Extract the (x, y) coordinate from the center of the cell holding the provided text.  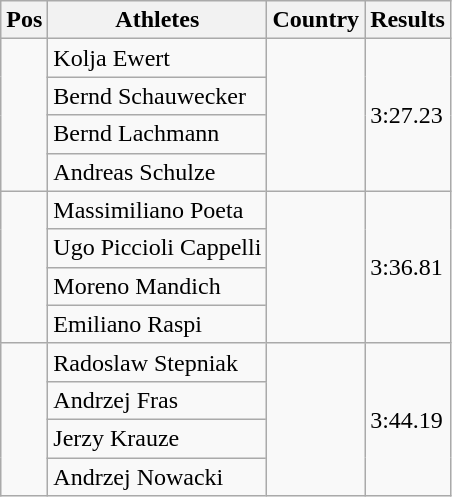
Ugo Piccioli Cappelli (158, 248)
Moreno Mandich (158, 286)
Massimiliano Poeta (158, 210)
3:36.81 (408, 267)
Andreas Schulze (158, 172)
Bernd Schauwecker (158, 96)
Emiliano Raspi (158, 324)
Athletes (158, 20)
Kolja Ewert (158, 58)
3:44.19 (408, 419)
Andrzej Nowacki (158, 477)
Radoslaw Stepniak (158, 362)
Results (408, 20)
3:27.23 (408, 115)
Bernd Lachmann (158, 134)
Andrzej Fras (158, 400)
Jerzy Krauze (158, 438)
Country (316, 20)
Pos (24, 20)
